For the text-containing cell, return its midpoint in (X, Y) coordinate format. 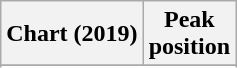
Chart (2019) (72, 34)
Peakposition (189, 34)
